Capture the cell that displays the provided text and extract its [X, Y] central coordinate. 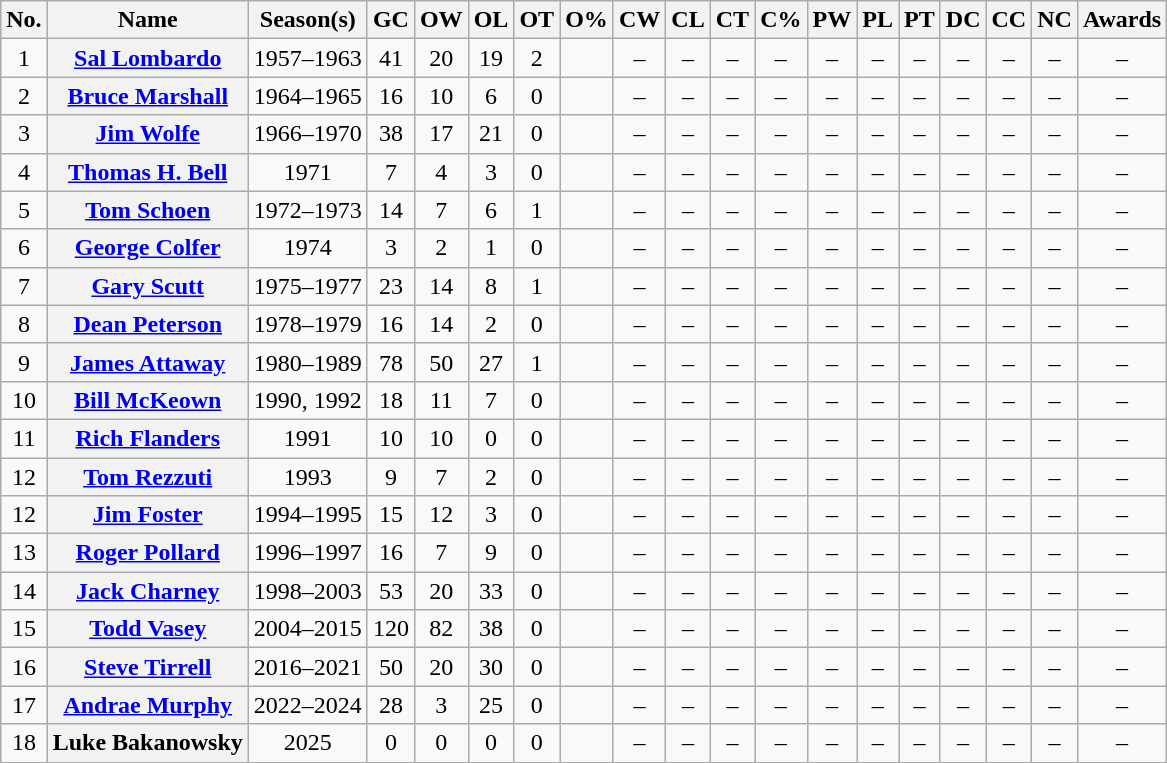
2025 [308, 743]
1971 [308, 172]
Tom Schoen [148, 210]
C% [781, 20]
1972–1973 [308, 210]
Roger Pollard [148, 553]
CL [688, 20]
1964–1965 [308, 96]
George Colfer [148, 248]
CT [732, 20]
23 [390, 286]
No. [24, 20]
Dean Peterson [148, 324]
25 [491, 705]
13 [24, 553]
OW [441, 20]
OT [537, 20]
PT [920, 20]
2016–2021 [308, 667]
78 [390, 362]
GC [390, 20]
PW [832, 20]
Gary Scutt [148, 286]
53 [390, 591]
33 [491, 591]
Rich Flanders [148, 438]
Name [148, 20]
28 [390, 705]
Luke Bakanowsky [148, 743]
NC [1055, 20]
1990, 1992 [308, 400]
41 [390, 58]
Bruce Marshall [148, 96]
82 [441, 629]
1980–1989 [308, 362]
PL [878, 20]
Tom Rezzuti [148, 477]
1991 [308, 438]
120 [390, 629]
James Attaway [148, 362]
Thomas H. Bell [148, 172]
2022–2024 [308, 705]
1994–1995 [308, 515]
19 [491, 58]
27 [491, 362]
1957–1963 [308, 58]
2004–2015 [308, 629]
O% [587, 20]
CC [1009, 20]
Todd Vasey [148, 629]
Awards [1122, 20]
30 [491, 667]
1966–1970 [308, 134]
Sal Lombardo [148, 58]
DC [963, 20]
1993 [308, 477]
Season(s) [308, 20]
21 [491, 134]
Jim Foster [148, 515]
Bill McKeown [148, 400]
CW [639, 20]
Andrae Murphy [148, 705]
OL [491, 20]
1978–1979 [308, 324]
Steve Tirrell [148, 667]
1996–1997 [308, 553]
1975–1977 [308, 286]
5 [24, 210]
Jack Charney [148, 591]
1998–2003 [308, 591]
Jim Wolfe [148, 134]
1974 [308, 248]
